Identify which cell holds the provided text, then report its (x, y) central coordinate. 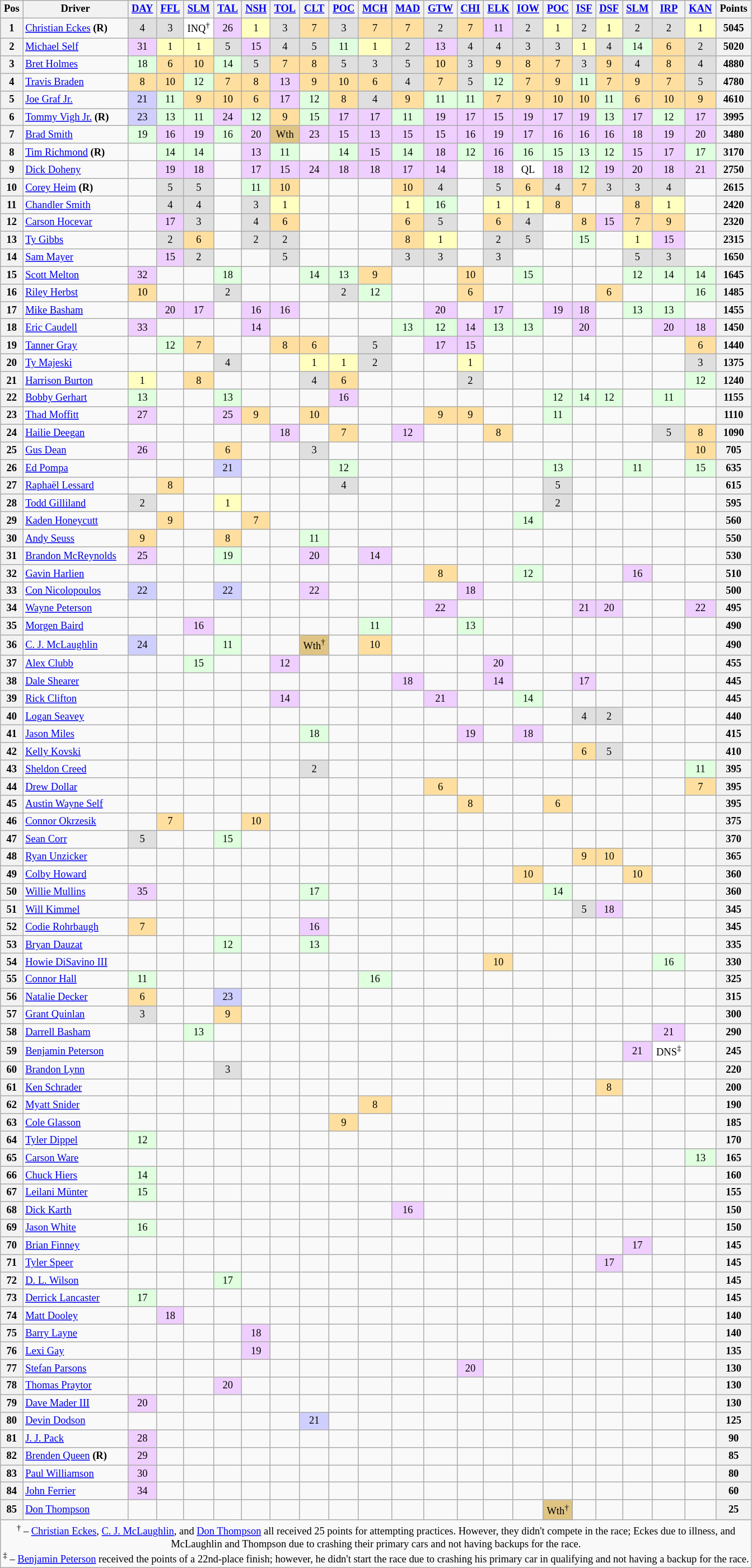
455 (734, 664)
365 (734, 857)
2615 (734, 187)
Eric Caudell (76, 328)
Tyler Speer (76, 1264)
44 (12, 787)
530 (734, 556)
155 (734, 1193)
Rick Clifton (76, 698)
John Ferrier (76, 1491)
72 (12, 1280)
Points (734, 9)
IOW (527, 9)
IRP (669, 9)
Travis Braden (76, 82)
Morgen Baird (76, 626)
Lexi Gay (76, 1351)
1375 (734, 363)
Riley Herbst (76, 292)
43 (12, 769)
71 (12, 1264)
2750 (734, 170)
65 (12, 1157)
Gus Dean (76, 451)
Don Thompson (76, 1510)
Barry Layne (76, 1333)
Brian Finney (76, 1246)
Devin Dodson (76, 1421)
Sean Corr (76, 839)
Tanner Gray (76, 346)
D. L. Wilson (76, 1280)
INQ† (199, 28)
Connor Okrzesik (76, 821)
TOL (285, 9)
61 (12, 1088)
54 (12, 963)
81 (12, 1438)
59 (12, 1051)
185 (734, 1123)
Brenden Queen (R) (76, 1456)
J. J. Pack (76, 1438)
Jason White (76, 1228)
245 (734, 1051)
73 (12, 1298)
3995 (734, 118)
1450 (734, 328)
Pos (12, 9)
615 (734, 486)
41 (12, 734)
165 (734, 1157)
48 (12, 857)
Harrison Burton (76, 381)
CLT (315, 9)
Thad Moffitt (76, 415)
Drew Dollar (76, 787)
Ed Pompa (76, 468)
DNS‡ (669, 1051)
52 (12, 927)
Grant Quinlan (76, 1015)
90 (734, 1438)
Dick Karth (76, 1210)
170 (734, 1140)
51 (12, 910)
Gavin Harlien (76, 573)
Corey Heim (R) (76, 187)
5045 (734, 28)
Ty Majeski (76, 363)
Dick Doheny (76, 170)
70 (12, 1246)
Kaden Honeycutt (76, 520)
Todd Gilliland (76, 504)
Scott Melton (76, 275)
Tim Richmond (R) (76, 152)
Ryan Unzicker (76, 857)
GTW (440, 9)
Dave Mader III (76, 1403)
Brandon Lynn (76, 1070)
Paul Williamson (76, 1474)
300 (734, 1015)
42 (12, 751)
Austin Wayne Self (76, 805)
595 (734, 504)
Stefan Parsons (76, 1369)
Will Kimmel (76, 910)
Con Nicolopoulos (76, 591)
Matt Dooley (76, 1316)
38 (12, 682)
FFL (170, 9)
Michael Self (76, 47)
82 (12, 1456)
76 (12, 1351)
C. J. McLaughlin (76, 645)
56 (12, 997)
200 (734, 1088)
4880 (734, 65)
Cole Glasson (76, 1123)
Thomas Praytor (76, 1386)
Tommy Vigh Jr. (R) (76, 118)
NSH (256, 9)
290 (734, 1032)
125 (734, 1421)
Alex Clubb (76, 664)
66 (12, 1175)
78 (12, 1386)
Connor Hall (76, 979)
DSF (609, 9)
37 (12, 664)
Driver (76, 9)
550 (734, 538)
2320 (734, 223)
3480 (734, 134)
1110 (734, 415)
190 (734, 1105)
46 (12, 821)
370 (734, 839)
375 (734, 821)
QL (527, 170)
Codie Rohrbaugh (76, 927)
Logan Seavey (76, 716)
Carson Ware (76, 1157)
Derrick Lancaster (76, 1298)
1155 (734, 398)
Ken Schrader (76, 1088)
77 (12, 1369)
4610 (734, 100)
69 (12, 1228)
Brad Smith (76, 134)
3170 (734, 152)
Jason Miles (76, 734)
ISF (585, 9)
83 (12, 1474)
47 (12, 839)
Leilani Münter (76, 1193)
Darrell Basham (76, 1032)
Ty Gibbs (76, 240)
57 (12, 1015)
Bobby Gerhart (76, 398)
Dale Shearer (76, 682)
Bryan Dauzat (76, 945)
Willie Mullins (76, 892)
84 (12, 1491)
Carson Hocevar (76, 223)
2315 (734, 240)
64 (12, 1140)
Myatt Snider (76, 1105)
500 (734, 591)
510 (734, 573)
Colby Howard (76, 874)
335 (734, 945)
Sam Mayer (76, 257)
135 (734, 1351)
Wayne Peterson (76, 609)
220 (734, 1070)
Wth (285, 134)
Bret Holmes (76, 65)
315 (734, 997)
68 (12, 1210)
Chuck Hiers (76, 1175)
Kelly Kovski (76, 751)
1240 (734, 381)
Christian Eckes (R) (76, 28)
705 (734, 451)
410 (734, 751)
Hailie Deegan (76, 433)
495 (734, 609)
1645 (734, 275)
DAY (142, 9)
63 (12, 1123)
36 (12, 645)
5020 (734, 47)
Mike Basham (76, 310)
40 (12, 716)
440 (734, 716)
55 (12, 979)
49 (12, 874)
Raphaël Lessard (76, 486)
CHI (470, 9)
Tyler Dippel (76, 1140)
Andy Seuss (76, 538)
58 (12, 1032)
1650 (734, 257)
4780 (734, 82)
53 (12, 945)
Benjamin Peterson (76, 1051)
74 (12, 1316)
1440 (734, 346)
1485 (734, 292)
75 (12, 1333)
Joe Graf Jr. (76, 100)
KAN (701, 9)
Brandon McReynolds (76, 556)
Sheldon Creed (76, 769)
Chandler Smith (76, 205)
415 (734, 734)
62 (12, 1105)
ELK (498, 9)
MAD (408, 9)
635 (734, 468)
1090 (734, 433)
330 (734, 963)
Howie DiSavino III (76, 963)
39 (12, 698)
TAL (228, 9)
MCH (375, 9)
1455 (734, 310)
79 (12, 1403)
2420 (734, 205)
45 (12, 805)
Natalie Decker (76, 997)
160 (734, 1175)
560 (734, 520)
67 (12, 1193)
325 (734, 979)
50 (12, 892)
